Search for the cell housing the specified text and yield its (x, y) center coordinate. 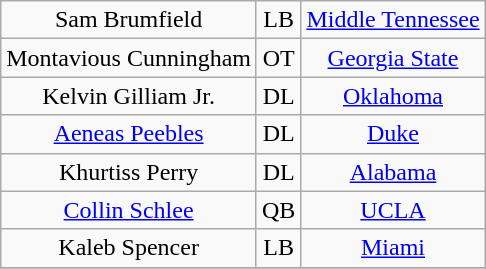
Aeneas Peebles (129, 134)
Georgia State (393, 58)
QB (278, 210)
Kelvin Gilliam Jr. (129, 96)
UCLA (393, 210)
Oklahoma (393, 96)
Duke (393, 134)
Khurtiss Perry (129, 172)
Kaleb Spencer (129, 248)
Sam Brumfield (129, 20)
Collin Schlee (129, 210)
Alabama (393, 172)
OT (278, 58)
Montavious Cunningham (129, 58)
Miami (393, 248)
Middle Tennessee (393, 20)
